Determine the [x, y] coordinate at the center of the cell enclosing the given text.  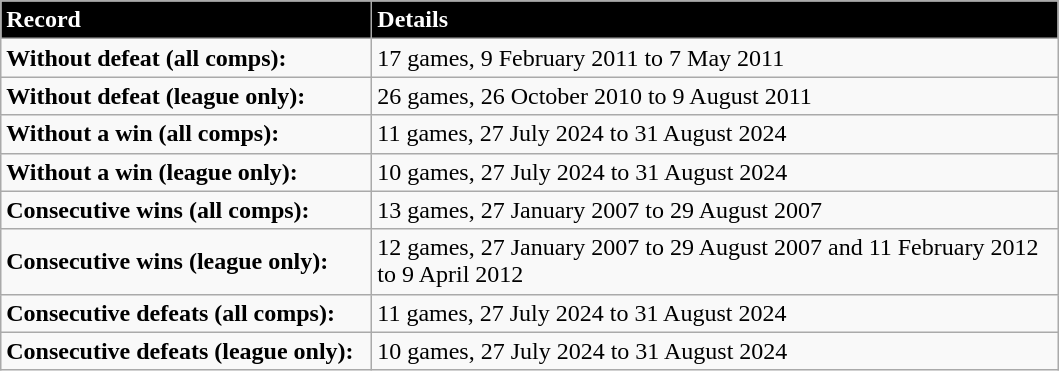
Without a win (league only): [186, 172]
Consecutive wins (all comps): [186, 210]
26 games, 26 October 2010 to 9 August 2011 [715, 96]
Without defeat (all comps): [186, 58]
13 games, 27 January 2007 to 29 August 2007 [715, 210]
12 games, 27 January 2007 to 29 August 2007 and 11 February 2012 to 9 April 2012 [715, 262]
Without a win (all comps): [186, 134]
Consecutive defeats (all comps): [186, 313]
Without defeat (league only): [186, 96]
Consecutive defeats (league only): [186, 351]
Details [715, 20]
17 games, 9 February 2011 to 7 May 2011 [715, 58]
Record [186, 20]
Consecutive wins (league only): [186, 262]
